Detect which cell encompasses the target text, then output its (X, Y) center coordinate. 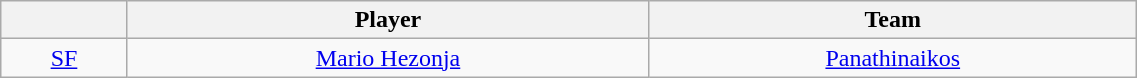
Player (388, 20)
Team (893, 20)
Mario Hezonja (388, 58)
Panathinaikos (893, 58)
SF (64, 58)
